Locate the cell with the specified text and output its (x, y) center coordinate. 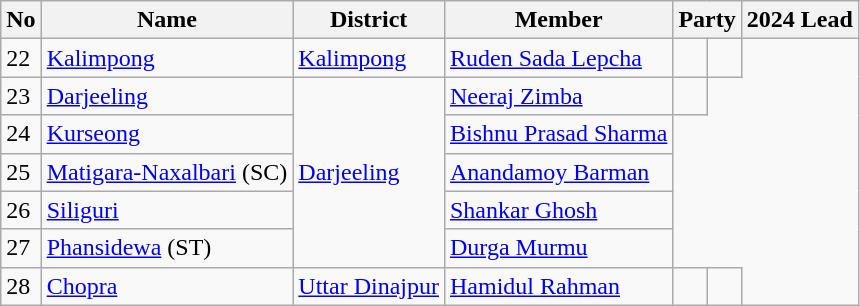
Uttar Dinajpur (369, 286)
23 (21, 96)
District (369, 20)
Party (707, 20)
Kurseong (167, 134)
Durga Murmu (558, 248)
2024 Lead (800, 20)
Anandamoy Barman (558, 172)
Member (558, 20)
Ruden Sada Lepcha (558, 58)
Siliguri (167, 210)
Bishnu Prasad Sharma (558, 134)
Matigara-Naxalbari (SC) (167, 172)
27 (21, 248)
26 (21, 210)
No (21, 20)
28 (21, 286)
Hamidul Rahman (558, 286)
25 (21, 172)
Name (167, 20)
Phansidewa (ST) (167, 248)
Shankar Ghosh (558, 210)
Neeraj Zimba (558, 96)
22 (21, 58)
24 (21, 134)
Chopra (167, 286)
